Detect which cell encompasses the target text, then output its (x, y) center coordinate. 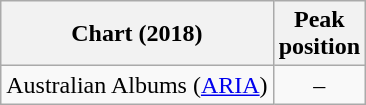
Chart (2018) (137, 34)
– (319, 85)
Australian Albums (ARIA) (137, 85)
Peakposition (319, 34)
